Extract the (X, Y) coordinate from the center of the cell holding the provided text.  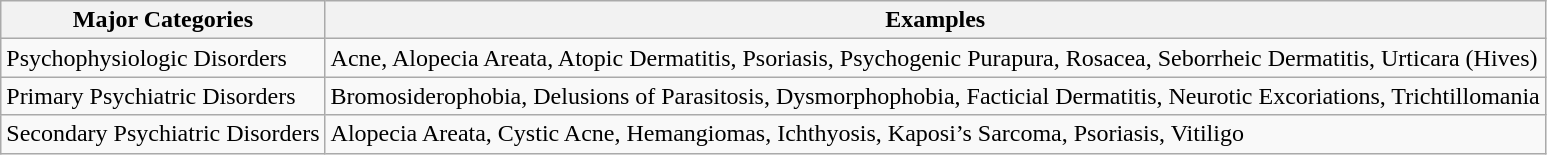
Psychophysiologic Disorders (163, 58)
Acne, Alopecia Areata, Atopic Dermatitis, Psoriasis, Psychogenic Purapura, Rosacea, Seborrheic Dermatitis, Urticara (Hives) (935, 58)
Alopecia Areata, Cystic Acne, Hemangiomas, Ichthyosis, Kaposi’s Sarcoma, Psoriasis, Vitiligo (935, 134)
Examples (935, 20)
Primary Psychiatric Disorders (163, 96)
Bromosiderophobia, Delusions of Parasitosis, Dysmorphophobia, Facticial Dermatitis, Neurotic Excoriations, Trichtillomania (935, 96)
Secondary Psychiatric Disorders (163, 134)
Major Categories (163, 20)
